Detect which cell encompasses the target text, then output its (x, y) center coordinate. 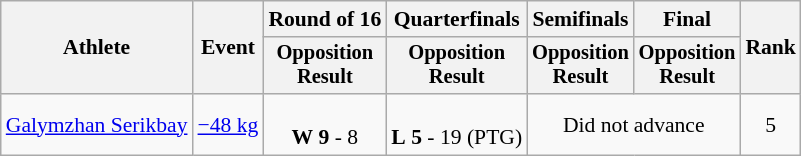
Quarterfinals (456, 19)
Athlete (97, 48)
W 9 - 8 (324, 124)
−48 kg (228, 124)
Did not advance (634, 124)
Event (228, 48)
Final (688, 19)
Round of 16 (324, 19)
Galymzhan Serikbay (97, 124)
L 5 - 19 (PTG) (456, 124)
Semifinals (580, 19)
5 (770, 124)
Rank (770, 48)
